Find where the given text appears and provide that cell's center as [X, Y] coordinate. 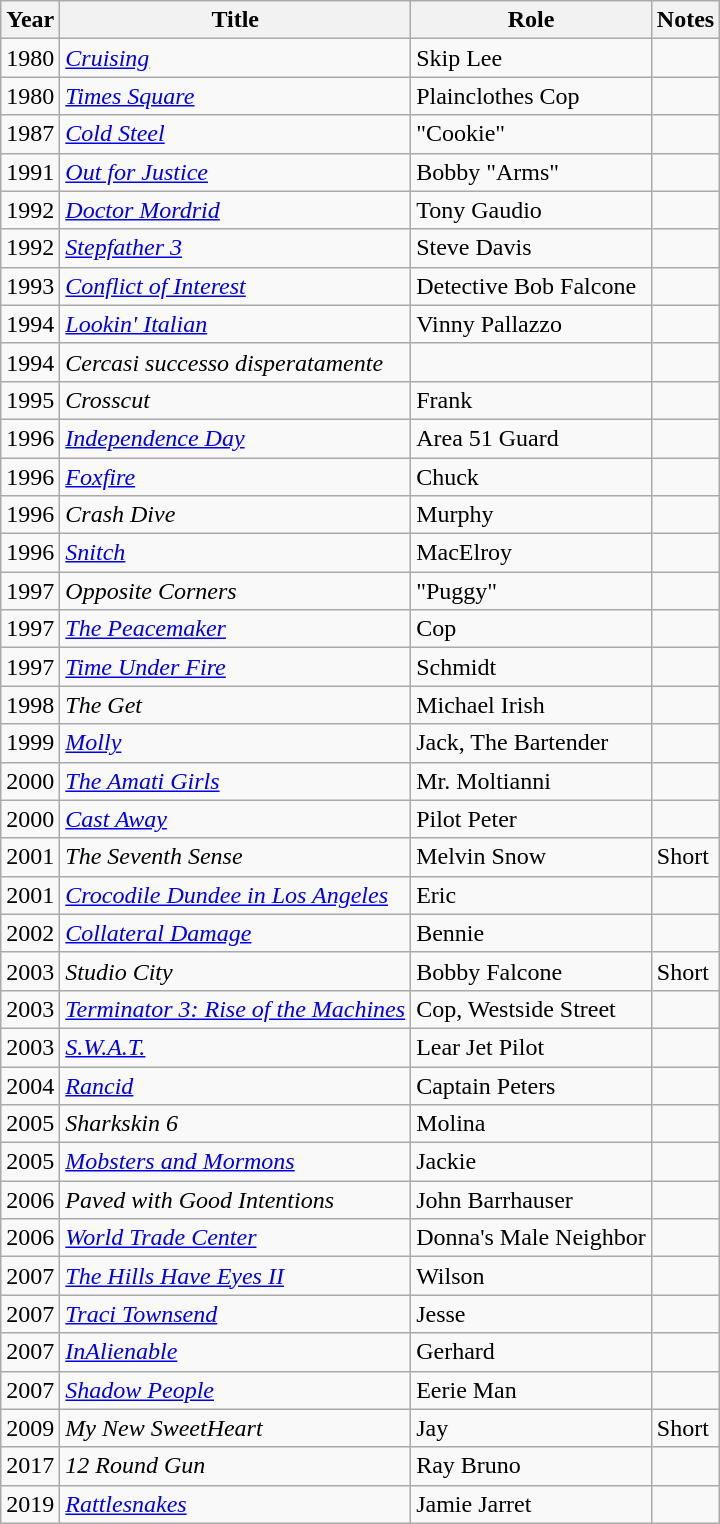
The Amati Girls [236, 781]
Role [532, 20]
Year [30, 20]
Chuck [532, 477]
Times Square [236, 96]
1987 [30, 134]
Crocodile Dundee in Los Angeles [236, 895]
The Seventh Sense [236, 857]
Jack, The Bartender [532, 743]
Rancid [236, 1085]
Gerhard [532, 1352]
Jesse [532, 1314]
Molina [532, 1124]
Cop [532, 629]
2019 [30, 1504]
Traci Townsend [236, 1314]
Captain Peters [532, 1085]
Murphy [532, 515]
1991 [30, 172]
Lookin' Italian [236, 324]
Shadow People [236, 1390]
1995 [30, 400]
Ray Bruno [532, 1466]
2002 [30, 933]
Detective Bob Falcone [532, 286]
Bobby Falcone [532, 971]
"Cookie" [532, 134]
1999 [30, 743]
Stepfather 3 [236, 248]
12 Round Gun [236, 1466]
Conflict of Interest [236, 286]
Studio City [236, 971]
Eric [532, 895]
John Barrhauser [532, 1200]
Notes [685, 20]
World Trade Center [236, 1238]
InAlienable [236, 1352]
Vinny Pallazzo [532, 324]
S.W.A.T. [236, 1047]
MacElroy [532, 553]
Paved with Good Intentions [236, 1200]
Pilot Peter [532, 819]
Out for Justice [236, 172]
Bobby "Arms" [532, 172]
1998 [30, 705]
Crash Dive [236, 515]
Area 51 Guard [532, 438]
Melvin Snow [532, 857]
Skip Lee [532, 58]
Rattlesnakes [236, 1504]
Snitch [236, 553]
Time Under Fire [236, 667]
Collateral Damage [236, 933]
Doctor Mordrid [236, 210]
Cold Steel [236, 134]
Donna's Male Neighbor [532, 1238]
Crosscut [236, 400]
Sharkskin 6 [236, 1124]
Jackie [532, 1162]
The Peacemaker [236, 629]
2004 [30, 1085]
Frank [532, 400]
The Hills Have Eyes II [236, 1276]
Jamie Jarret [532, 1504]
Independence Day [236, 438]
Steve Davis [532, 248]
Jay [532, 1428]
Bennie [532, 933]
Title [236, 20]
Michael Irish [532, 705]
Tony Gaudio [532, 210]
Mr. Moltianni [532, 781]
The Get [236, 705]
2017 [30, 1466]
Terminator 3: Rise of the Machines [236, 1009]
1993 [30, 286]
Cercasi successo disperatamente [236, 362]
Wilson [532, 1276]
Cast Away [236, 819]
"Puggy" [532, 591]
Eerie Man [532, 1390]
2009 [30, 1428]
Lear Jet Pilot [532, 1047]
Foxfire [236, 477]
Plainclothes Cop [532, 96]
Opposite Corners [236, 591]
My New SweetHeart [236, 1428]
Mobsters and Mormons [236, 1162]
Cruising [236, 58]
Schmidt [532, 667]
Molly [236, 743]
Cop, Westside Street [532, 1009]
